Find where the given text appears and provide that cell's center as (X, Y) coordinate. 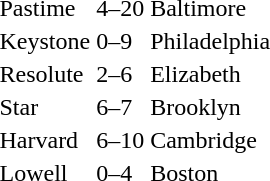
6–10 (120, 140)
2–6 (120, 74)
0–9 (120, 41)
6–7 (120, 107)
